Provide the [x, y] coordinate of the cell's center where the given text is located.  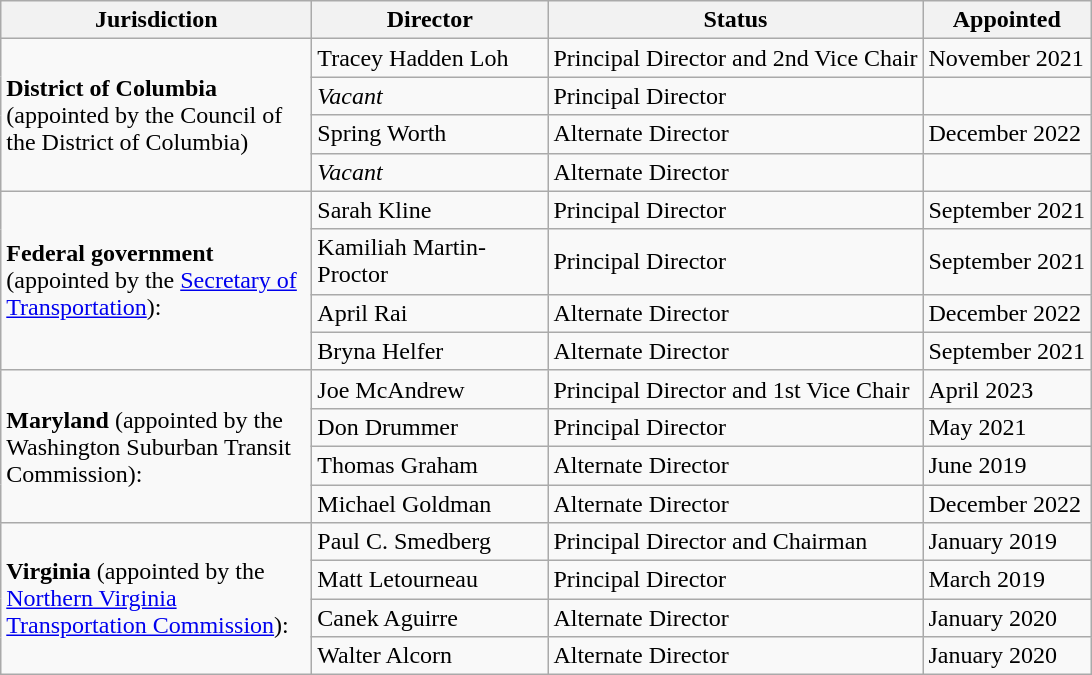
Jurisdiction [156, 20]
Virginia (appointed by the Northern Virginia Transportation Commission): [156, 599]
Thomas Graham [430, 465]
Canek Aguirre [430, 618]
Sarah Kline [430, 210]
Don Drummer [430, 427]
Kamiliah Martin-Proctor [430, 262]
Principal Director and 2nd Vice Chair [736, 58]
Principal Director and 1st Vice Chair [736, 389]
June 2019 [1007, 465]
May 2021 [1007, 427]
Spring Worth [430, 134]
Matt Letourneau [430, 580]
Bryna Helfer [430, 351]
Maryland (appointed by the Washington Suburban Transit Commission): [156, 446]
Federal government (appointed by the Secretary of Transportation): [156, 280]
Status [736, 20]
April Rai [430, 313]
April 2023 [1007, 389]
Paul C. Smedberg [430, 542]
Principal Director and Chairman [736, 542]
November 2021 [1007, 58]
Walter Alcorn [430, 656]
Director [430, 20]
March 2019 [1007, 580]
District of Columbia (appointed by the Council of the District of Columbia) [156, 115]
Tracey Hadden Loh [430, 58]
January 2019 [1007, 542]
Michael Goldman [430, 503]
Joe McAndrew [430, 389]
Appointed [1007, 20]
